Determine the (X, Y) coordinate at the center of the cell enclosing the given text.  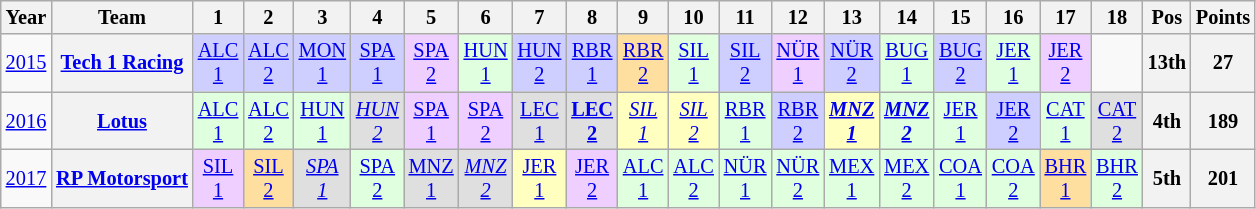
11 (746, 17)
LEC2 (592, 121)
16 (1014, 17)
2017 (26, 178)
8 (592, 17)
COA2 (1014, 178)
Lotus (122, 121)
Tech 1 Racing (122, 63)
2 (268, 17)
RP Motorsport (122, 178)
MEX1 (852, 178)
4 (378, 17)
6 (486, 17)
14 (906, 17)
Team (122, 17)
CAT2 (1117, 121)
BUG1 (906, 63)
CAT1 (1066, 121)
BUG2 (960, 63)
3 (322, 17)
2015 (26, 63)
189 (1223, 121)
27 (1223, 63)
4th (1167, 121)
Year (26, 17)
15 (960, 17)
10 (693, 17)
13th (1167, 63)
5 (432, 17)
13 (852, 17)
9 (643, 17)
MON1 (322, 63)
MEX2 (906, 178)
7 (539, 17)
1 (218, 17)
Pos (1167, 17)
BHR2 (1117, 178)
BHR1 (1066, 178)
LEC1 (539, 121)
17 (1066, 17)
COA1 (960, 178)
12 (798, 17)
2016 (26, 121)
5th (1167, 178)
201 (1223, 178)
18 (1117, 17)
Points (1223, 17)
